Search for the cell housing the specified text and yield its [x, y] center coordinate. 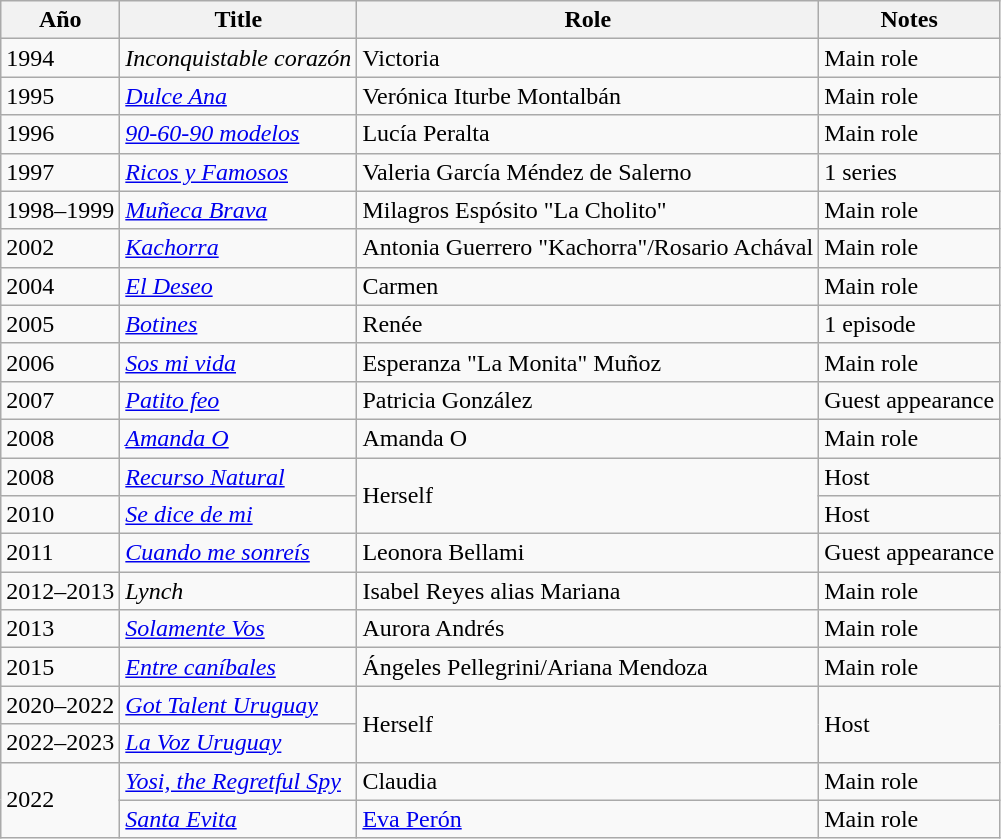
Se dice de mi [238, 515]
Cuando me sonreís [238, 553]
Muñeca Brava [238, 210]
Title [238, 20]
Inconquistable corazón [238, 58]
1995 [60, 96]
Isabel Reyes alias Mariana [588, 591]
Ricos y Famosos [238, 172]
Leonora Bellami [588, 553]
2015 [60, 667]
1998–1999 [60, 210]
2022 [60, 800]
Lynch [238, 591]
Aurora Andrés [588, 629]
Claudia [588, 781]
Got Talent Uruguay [238, 705]
2004 [60, 286]
2012–2013 [60, 591]
Role [588, 20]
1997 [60, 172]
La Voz Uruguay [238, 743]
2022–2023 [60, 743]
Solamente Vos [238, 629]
Valeria García Méndez de Salerno [588, 172]
Lucía Peralta [588, 134]
2013 [60, 629]
90-60-90 modelos [238, 134]
Victoria [588, 58]
2010 [60, 515]
Santa Evita [238, 819]
Botines [238, 324]
El Deseo [238, 286]
1 series [910, 172]
Kachorra [238, 248]
Notes [910, 20]
2007 [60, 400]
1 episode [910, 324]
Milagros Espósito "La Cholito" [588, 210]
1996 [60, 134]
Yosi, the Regretful Spy [238, 781]
Dulce Ana [238, 96]
Sos mi vida [238, 362]
1994 [60, 58]
Carmen [588, 286]
2011 [60, 553]
Patito feo [238, 400]
Antonia Guerrero "Kachorra"/Rosario Achával [588, 248]
2005 [60, 324]
Renée [588, 324]
Entre caníbales [238, 667]
2006 [60, 362]
Verónica Iturbe Montalbán [588, 96]
2020–2022 [60, 705]
Recurso Natural [238, 477]
Eva Perón [588, 819]
Esperanza "La Monita" Muñoz [588, 362]
2002 [60, 248]
Ángeles Pellegrini/Ariana Mendoza [588, 667]
Patricia González [588, 400]
Año [60, 20]
